Determine the (x, y) coordinate at the center of the cell enclosing the given text.  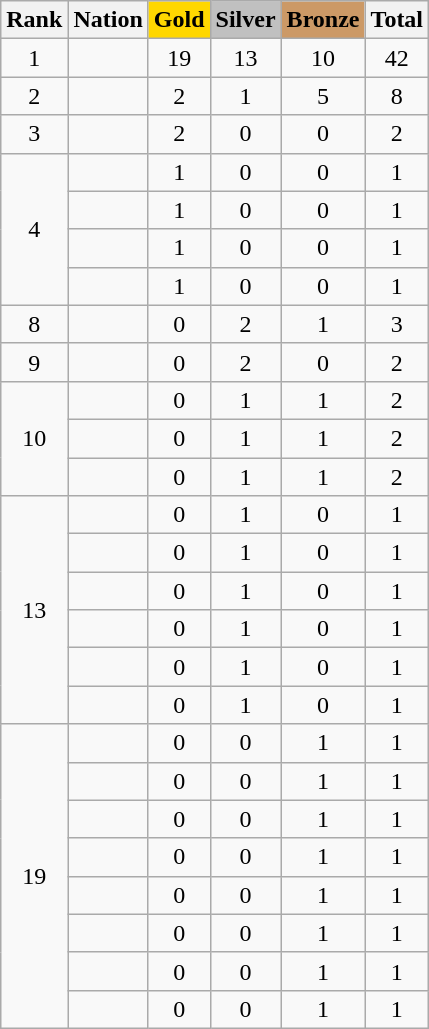
Bronze (323, 20)
9 (34, 362)
Rank (34, 20)
Gold (179, 20)
5 (323, 96)
Nation (108, 20)
Silver (246, 20)
Total (397, 20)
42 (397, 58)
4 (34, 229)
